Return the (X, Y) coordinate for the center point of the cell that contains the specified text.  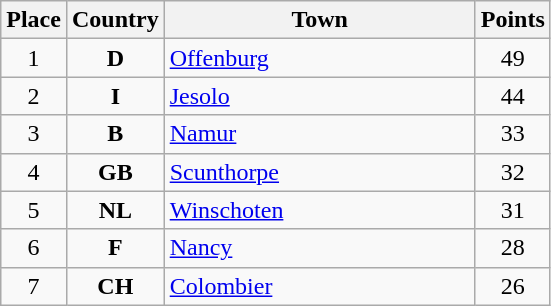
CH (115, 286)
B (115, 134)
GB (115, 172)
5 (34, 210)
32 (512, 172)
31 (512, 210)
Country (115, 20)
1 (34, 58)
Jesolo (320, 96)
3 (34, 134)
Nancy (320, 248)
Namur (320, 134)
NL (115, 210)
2 (34, 96)
Offenburg (320, 58)
Place (34, 20)
49 (512, 58)
7 (34, 286)
I (115, 96)
26 (512, 286)
Winschoten (320, 210)
D (115, 58)
Points (512, 20)
Colombier (320, 286)
6 (34, 248)
F (115, 248)
Scunthorpe (320, 172)
4 (34, 172)
44 (512, 96)
33 (512, 134)
28 (512, 248)
Town (320, 20)
